Return (X, Y) of the center of cell containing provided text 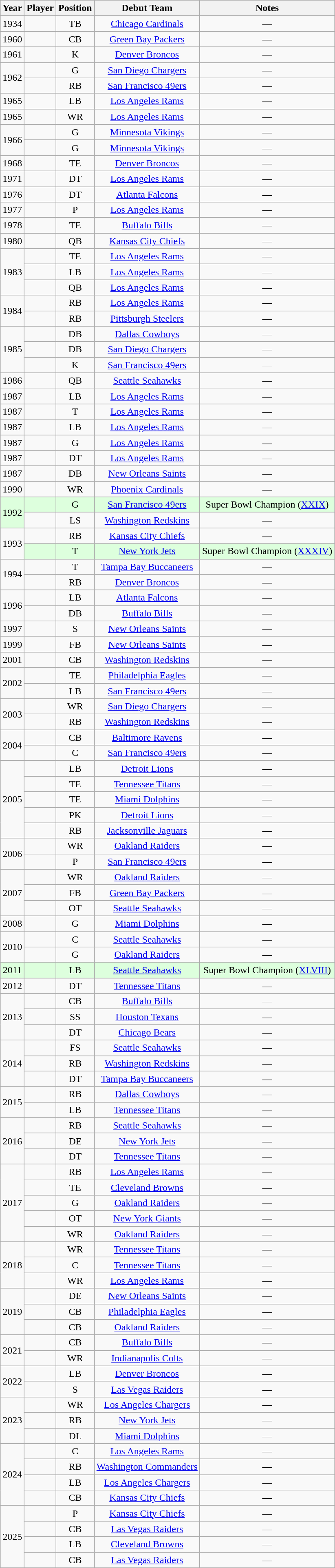
Player (40, 8)
Notes (267, 8)
1983 (12, 272)
2024 (12, 1475)
1993 (12, 543)
DL (75, 1435)
1985 (12, 349)
2005 (12, 799)
Chicago Bears (147, 1032)
1997 (12, 629)
Washington Commanders (147, 1467)
2018 (12, 1265)
2025 (12, 1537)
Super Bowl Champion (XXIX) (267, 505)
2007 (12, 892)
2016 (12, 1141)
2008 (12, 923)
Jacksonville Jaguars (147, 830)
2014 (12, 1063)
1994 (12, 574)
1962 (12, 78)
2001 (12, 660)
2006 (12, 854)
Baltimore Ravens (147, 738)
1992 (12, 512)
1971 (12, 179)
2015 (12, 1102)
LS (75, 520)
1986 (12, 380)
Super Bowl Champion (XLVIII) (267, 970)
1999 (12, 644)
1978 (12, 225)
2013 (12, 1017)
2023 (12, 1420)
1996 (12, 605)
1984 (12, 311)
Phoenix Cardinals (147, 489)
SS (75, 1017)
TB (75, 24)
Debut Team (147, 8)
2002 (12, 683)
Super Bowl Champion (XXXIV) (267, 551)
2004 (12, 745)
1934 (12, 24)
1976 (12, 194)
Year (12, 8)
2010 (12, 947)
2017 (12, 1203)
2022 (12, 1381)
1966 (12, 140)
1980 (12, 241)
2011 (12, 970)
2021 (12, 1350)
Position (75, 8)
PK (75, 815)
New York Giants (147, 1219)
Pittsburgh Steelers (147, 318)
1977 (12, 210)
2012 (12, 986)
Houston Texans (147, 1017)
Chicago Cardinals (147, 24)
FS (75, 1048)
2003 (12, 714)
1968 (12, 163)
1990 (12, 489)
Indianapolis Colts (147, 1358)
1961 (12, 55)
1960 (12, 39)
2019 (12, 1312)
